Determine the (X, Y) coordinate at the center of the cell enclosing the given text.  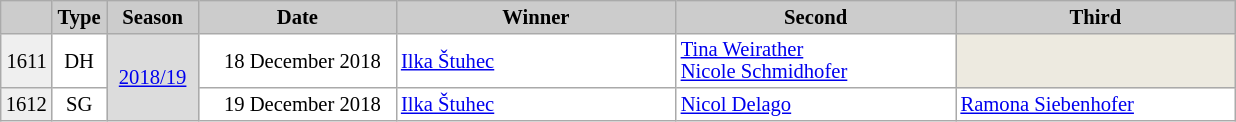
18 December 2018 (298, 60)
SG (80, 104)
Winner (536, 16)
2018/19 (152, 76)
Type (80, 16)
Third (1096, 16)
Ramona Siebenhofer (1096, 104)
Date (298, 16)
1612 (26, 104)
1611 (26, 60)
Season (152, 16)
19 December 2018 (298, 104)
Nicol Delago (816, 104)
Tina Weirather Nicole Schmidhofer (816, 60)
Second (816, 16)
DH (80, 60)
